Provide the [x, y] coordinate of the cell's center where the given text is located.  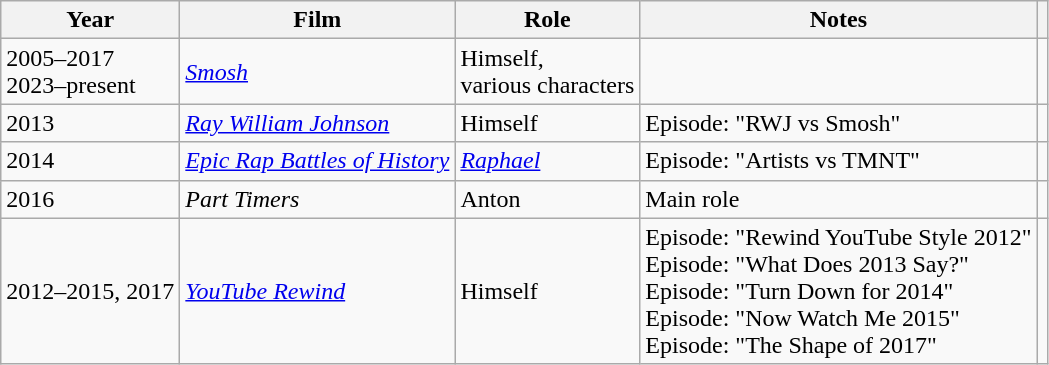
Main role [838, 199]
Himself,various characters [548, 72]
2012–2015, 2017 [90, 291]
Episode: "Artists vs TMNT" [838, 161]
2014 [90, 161]
Role [548, 20]
Episode: "RWJ vs Smosh" [838, 123]
Part Timers [318, 199]
Epic Rap Battles of History [318, 161]
2016 [90, 199]
Ray William Johnson [318, 123]
Anton [548, 199]
Year [90, 20]
2013 [90, 123]
Film [318, 20]
2005–2017 2023–present [90, 72]
YouTube Rewind [318, 291]
Raphael [548, 161]
Smosh [318, 72]
Notes [838, 20]
